Provide the (X, Y) coordinate of the cell's center where the given text is located.  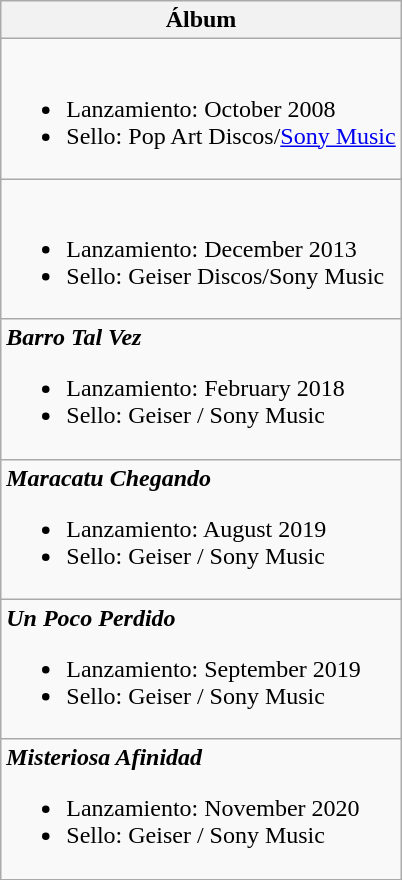
Maracatu ChegandoLanzamiento: August 2019Sello: Geiser / Sony Music (201, 529)
Álbum (201, 20)
Lanzamiento: December 2013Sello: Geiser Discos/Sony Music (201, 249)
Misteriosa AfinidadLanzamiento: November 2020Sello: Geiser / Sony Music (201, 809)
Barro Tal VezLanzamiento: February 2018Sello: Geiser / Sony Music (201, 389)
Lanzamiento: October 2008Sello: Pop Art Discos/Sony Music (201, 109)
Un Poco PerdidoLanzamiento: September 2019Sello: Geiser / Sony Music (201, 669)
